Search for the cell housing the specified text and yield its (X, Y) center coordinate. 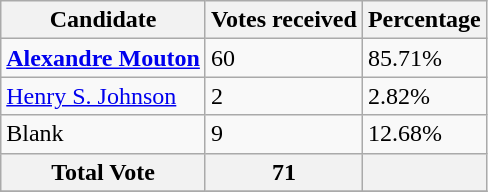
Candidate (104, 20)
2 (284, 96)
Votes received (284, 20)
Henry S. Johnson (104, 96)
60 (284, 58)
Total Vote (104, 172)
Alexandre Mouton (104, 58)
9 (284, 134)
71 (284, 172)
Percentage (424, 20)
Blank (104, 134)
12.68% (424, 134)
85.71% (424, 58)
2.82% (424, 96)
